Find where the given text appears and provide that cell's center as (x, y) coordinate. 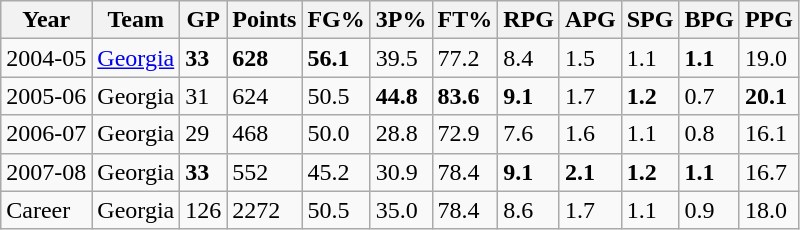
8.6 (529, 210)
31 (204, 96)
29 (204, 134)
83.6 (465, 96)
2007-08 (46, 172)
468 (264, 134)
35.0 (401, 210)
1.6 (590, 134)
Team (136, 20)
72.9 (465, 134)
3P% (401, 20)
18.0 (768, 210)
2006-07 (46, 134)
0.8 (709, 134)
16.1 (768, 134)
28.8 (401, 134)
0.9 (709, 210)
8.4 (529, 58)
624 (264, 96)
0.7 (709, 96)
PPG (768, 20)
50.0 (336, 134)
APG (590, 20)
Career (46, 210)
2.1 (590, 172)
2272 (264, 210)
628 (264, 58)
2005-06 (46, 96)
45.2 (336, 172)
Points (264, 20)
44.8 (401, 96)
126 (204, 210)
7.6 (529, 134)
77.2 (465, 58)
Year (46, 20)
30.9 (401, 172)
FT% (465, 20)
GP (204, 20)
16.7 (768, 172)
FG% (336, 20)
56.1 (336, 58)
RPG (529, 20)
1.5 (590, 58)
2004-05 (46, 58)
19.0 (768, 58)
39.5 (401, 58)
SPG (650, 20)
552 (264, 172)
BPG (709, 20)
20.1 (768, 96)
